From the cell containing the given text, extract its center point as (X, Y) coordinate. 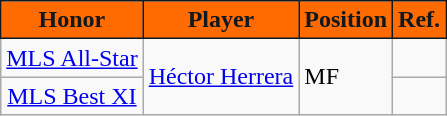
Héctor Herrera (221, 77)
Ref. (420, 20)
MF (346, 77)
MLS Best XI (72, 96)
MLS All-Star (72, 58)
Position (346, 20)
Honor (72, 20)
Player (221, 20)
